Detect which cell encompasses the target text, then output its [x, y] center coordinate. 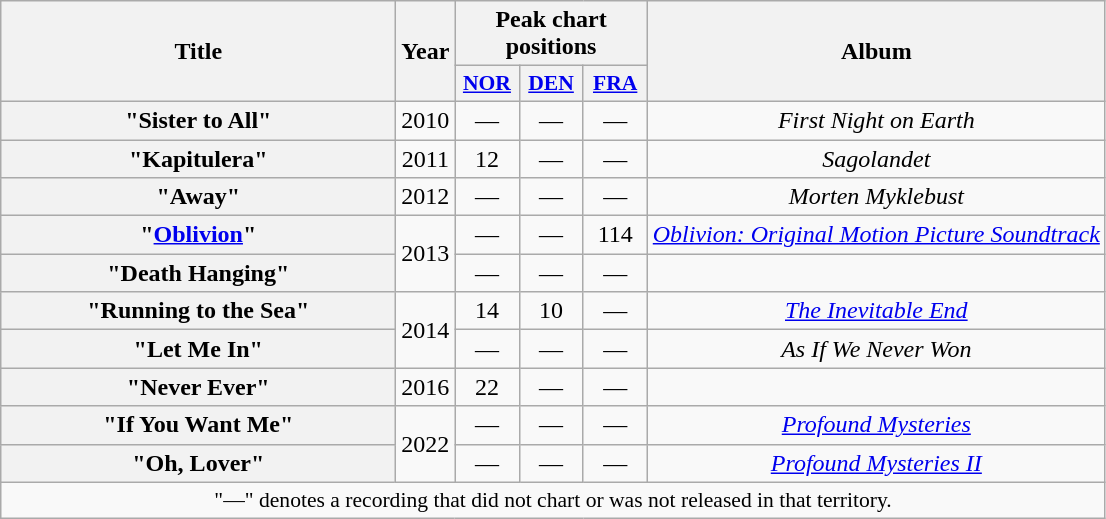
2011 [426, 159]
14 [487, 311]
DEN [551, 84]
Sagolandet [876, 159]
"Away" [198, 197]
Album [876, 52]
FRA [615, 84]
As If We Never Won [876, 349]
"Death Hanging" [198, 273]
"Kapitulera" [198, 159]
"Sister to All" [198, 120]
Profound Mysteries II [876, 463]
114 [615, 235]
2016 [426, 387]
"Oblivion" [198, 235]
"Oh, Lover" [198, 463]
Profound Mysteries [876, 425]
"Let Me In" [198, 349]
2022 [426, 444]
Year [426, 52]
"—" denotes a recording that did not chart or was not released in that territory. [554, 500]
2013 [426, 254]
2010 [426, 120]
"Running to the Sea" [198, 311]
Oblivion: Original Motion Picture Soundtrack [876, 235]
The Inevitable End [876, 311]
"If You Want Me" [198, 425]
Morten Myklebust [876, 197]
NOR [487, 84]
2012 [426, 197]
Peak chart positions [551, 34]
2014 [426, 330]
First Night on Earth [876, 120]
Title [198, 52]
10 [551, 311]
22 [487, 387]
12 [487, 159]
"Never Ever" [198, 387]
